Extract the [x, y] coordinate from the center of the cell holding the provided text.  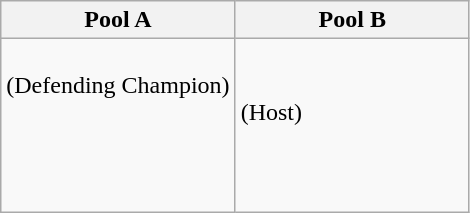
(Defending Champion) [118, 126]
Pool B [352, 20]
(Host) [352, 126]
Pool A [118, 20]
